Return the [x, y] coordinate for the center point of the cell that contains the specified text.  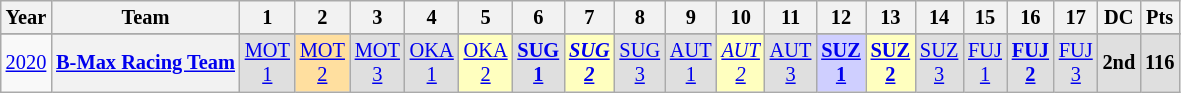
FUJ2 [1030, 63]
SUG2 [589, 63]
10 [741, 17]
SUZ3 [939, 63]
8 [640, 17]
Year [26, 17]
17 [1076, 17]
2020 [26, 63]
6 [538, 17]
AUT3 [791, 63]
11 [791, 17]
7 [589, 17]
SUZ2 [890, 63]
13 [890, 17]
4 [432, 17]
B-Max Racing Team [146, 63]
DC [1120, 17]
12 [840, 17]
Team [146, 17]
2 [322, 17]
16 [1030, 17]
FUJ3 [1076, 63]
MOT2 [322, 63]
FUJ1 [985, 63]
116 [1160, 63]
3 [378, 17]
2nd [1120, 63]
MOT1 [268, 63]
9 [691, 17]
OKA1 [432, 63]
MOT3 [378, 63]
AUT2 [741, 63]
SUG1 [538, 63]
OKA2 [486, 63]
SUZ1 [840, 63]
SUG3 [640, 63]
5 [486, 17]
AUT1 [691, 63]
14 [939, 17]
15 [985, 17]
1 [268, 17]
Pts [1160, 17]
